Locate the cell with the specified text and output its (x, y) center coordinate. 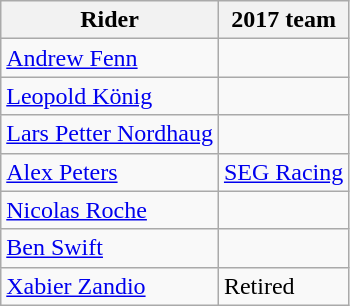
Rider (110, 20)
2017 team (283, 20)
SEG Racing (283, 172)
Ben Swift (110, 248)
Xabier Zandio (110, 286)
Lars Petter Nordhaug (110, 134)
Retired (283, 286)
Leopold König (110, 96)
Nicolas Roche (110, 210)
Andrew Fenn (110, 58)
Alex Peters (110, 172)
